Find where the given text appears and provide that cell's center as [x, y] coordinate. 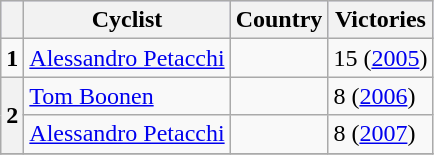
2 [12, 115]
Cyclist [127, 20]
15 (2005) [380, 58]
Country [279, 20]
Victories [380, 20]
8 (2007) [380, 134]
8 (2006) [380, 96]
Tom Boonen [127, 96]
1 [12, 58]
